Find where the given text appears and provide that cell's center as (x, y) coordinate. 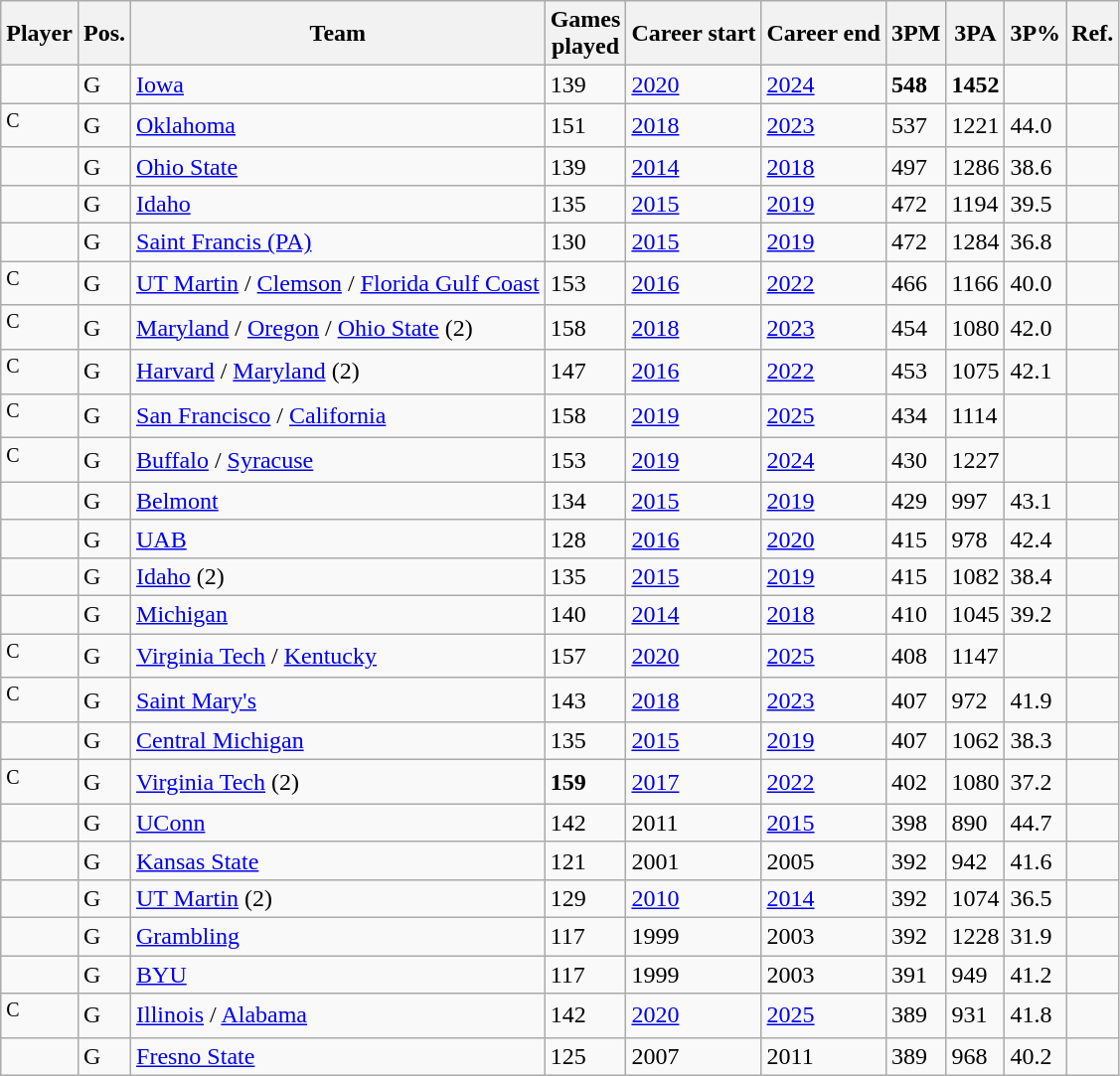
931 (976, 1015)
41.6 (1036, 860)
1284 (976, 242)
1228 (976, 937)
San Francisco / California (338, 415)
Pos. (103, 34)
2007 (694, 1056)
1194 (976, 204)
Virginia Tech / Kentucky (338, 656)
Belmont (338, 501)
410 (915, 615)
Saint Francis (PA) (338, 242)
942 (976, 860)
41.8 (1036, 1015)
430 (915, 461)
429 (915, 501)
42.1 (1036, 372)
Player (40, 34)
972 (976, 699)
159 (585, 783)
1166 (976, 284)
548 (915, 84)
44.7 (1036, 823)
1147 (976, 656)
Saint Mary's (338, 699)
Kansas State (338, 860)
36.8 (1036, 242)
Team (338, 34)
38.4 (1036, 577)
3PM (915, 34)
151 (585, 125)
UT Martin / Clemson / Florida Gulf Coast (338, 284)
Career end (823, 34)
3P% (1036, 34)
Grambling (338, 937)
2001 (694, 860)
Career start (694, 34)
157 (585, 656)
1062 (976, 741)
UT Martin (2) (338, 898)
121 (585, 860)
37.2 (1036, 783)
40.2 (1036, 1056)
391 (915, 975)
434 (915, 415)
454 (915, 328)
978 (976, 538)
Ohio State (338, 166)
968 (976, 1056)
41.9 (1036, 699)
949 (976, 975)
38.6 (1036, 166)
147 (585, 372)
997 (976, 501)
1045 (976, 615)
1286 (976, 166)
Virginia Tech (2) (338, 783)
40.0 (1036, 284)
1082 (976, 577)
2017 (694, 783)
44.0 (1036, 125)
Ref. (1093, 34)
39.2 (1036, 615)
Fresno State (338, 1056)
1114 (976, 415)
402 (915, 783)
Buffalo / Syracuse (338, 461)
130 (585, 242)
39.5 (1036, 204)
1221 (976, 125)
398 (915, 823)
3PA (976, 34)
125 (585, 1056)
128 (585, 538)
537 (915, 125)
BYU (338, 975)
1075 (976, 372)
Idaho (2) (338, 577)
31.9 (1036, 937)
36.5 (1036, 898)
2010 (694, 898)
1227 (976, 461)
890 (976, 823)
42.0 (1036, 328)
408 (915, 656)
43.1 (1036, 501)
Harvard / Maryland (2) (338, 372)
129 (585, 898)
Maryland / Oregon / Ohio State (2) (338, 328)
497 (915, 166)
Oklahoma (338, 125)
2005 (823, 860)
1452 (976, 84)
140 (585, 615)
UAB (338, 538)
466 (915, 284)
Gamesplayed (585, 34)
41.2 (1036, 975)
Michigan (338, 615)
1074 (976, 898)
42.4 (1036, 538)
Iowa (338, 84)
Central Michigan (338, 741)
UConn (338, 823)
143 (585, 699)
Idaho (338, 204)
38.3 (1036, 741)
453 (915, 372)
Illinois / Alabama (338, 1015)
134 (585, 501)
